Detect which cell encompasses the target text, then output its (x, y) center coordinate. 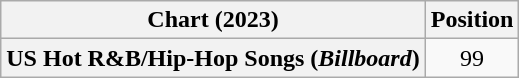
Chart (2023) (213, 20)
99 (472, 58)
Position (472, 20)
US Hot R&B/Hip-Hop Songs (Billboard) (213, 58)
